Locate the cell with the specified text and output its [x, y] center coordinate. 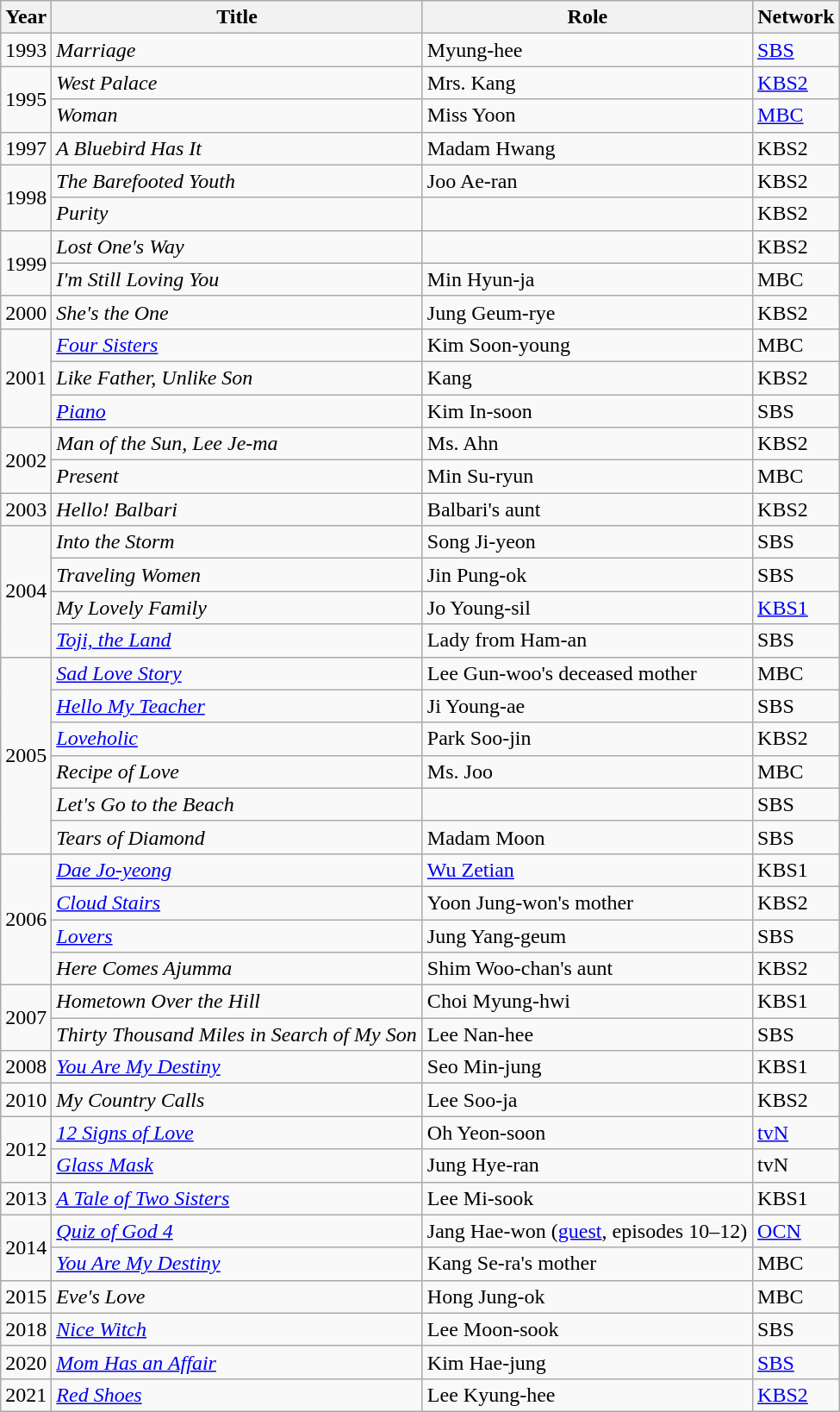
2014 [26, 1247]
Ms. Joo [588, 772]
1995 [26, 99]
My Country Calls [238, 1100]
2021 [26, 1395]
2015 [26, 1296]
Kim Hae-jung [588, 1362]
Oh Yeon-soon [588, 1133]
Woman [238, 116]
2000 [26, 312]
Traveling Women [238, 575]
Jang Hae-won (guest, episodes 10–12) [588, 1231]
Toji, the Land [238, 640]
Like Father, Unlike Son [238, 378]
Title [238, 17]
Red Shoes [238, 1395]
Recipe of Love [238, 772]
2005 [26, 755]
Madam Moon [588, 837]
Choi Myung-hwi [588, 1002]
Hello! Balbari [238, 509]
Joo Ae-ran [588, 181]
2010 [26, 1100]
Jung Yang-geum [588, 935]
She's the One [238, 312]
Here Comes Ajumma [238, 969]
Sad Love Story [238, 673]
Lee Soo-ja [588, 1100]
Tears of Diamond [238, 837]
2002 [26, 460]
Hello My Teacher [238, 706]
Jin Pung-ok [588, 575]
Eve's Love [238, 1296]
Loveholic [238, 739]
Marriage [238, 50]
Into the Storm [238, 542]
Ji Young-ae [588, 706]
Kang Se-ra's mother [588, 1264]
Myung-hee [588, 50]
Wu Zetian [588, 870]
Lady from Ham-an [588, 640]
Role [588, 17]
2004 [26, 591]
2007 [26, 1018]
Mrs. Kang [588, 83]
Cloud Stairs [238, 903]
Four Sisters [238, 345]
A Tale of Two Sisters [238, 1198]
Jung Hye-ran [588, 1165]
My Lovely Family [238, 608]
Glass Mask [238, 1165]
Miss Yoon [588, 116]
Lee Moon-sook [588, 1329]
Man of the Sun, Lee Je-ma [238, 444]
1993 [26, 50]
Piano [238, 411]
Shim Woo-chan's aunt [588, 969]
Nice Witch [238, 1329]
2018 [26, 1329]
The Barefooted Youth [238, 181]
Year [26, 17]
2003 [26, 509]
Hometown Over the Hill [238, 1002]
Purity [238, 214]
1999 [26, 263]
Lee Gun-woo's deceased mother [588, 673]
Lovers [238, 935]
1997 [26, 148]
Kang [588, 378]
Min Su-ryun [588, 477]
1998 [26, 197]
Jo Young-sil [588, 608]
2012 [26, 1149]
A Bluebird Has It [238, 148]
Let's Go to the Beach [238, 804]
Min Hyun-ja [588, 279]
2006 [26, 919]
Song Ji-yeon [588, 542]
Lee Nan-hee [588, 1034]
Jung Geum-rye [588, 312]
2020 [26, 1362]
Present [238, 477]
2008 [26, 1067]
Park Soo-jin [588, 739]
Kim Soon-young [588, 345]
Lee Kyung-hee [588, 1395]
Lost One's Way [238, 247]
Kim In-soon [588, 411]
Lee Mi-sook [588, 1198]
Yoon Jung-won's mother [588, 903]
12 Signs of Love [238, 1133]
Dae Jo-yeong [238, 870]
OCN [796, 1231]
Hong Jung-ok [588, 1296]
West Palace [238, 83]
Mom Has an Affair [238, 1362]
Thirty Thousand Miles in Search of My Son [238, 1034]
2001 [26, 378]
2013 [26, 1198]
Madam Hwang [588, 148]
Seo Min-jung [588, 1067]
Ms. Ahn [588, 444]
Balbari's aunt [588, 509]
Quiz of God 4 [238, 1231]
I'm Still Loving You [238, 279]
Network [796, 17]
